Capture the cell that displays the provided text and extract its [x, y] central coordinate. 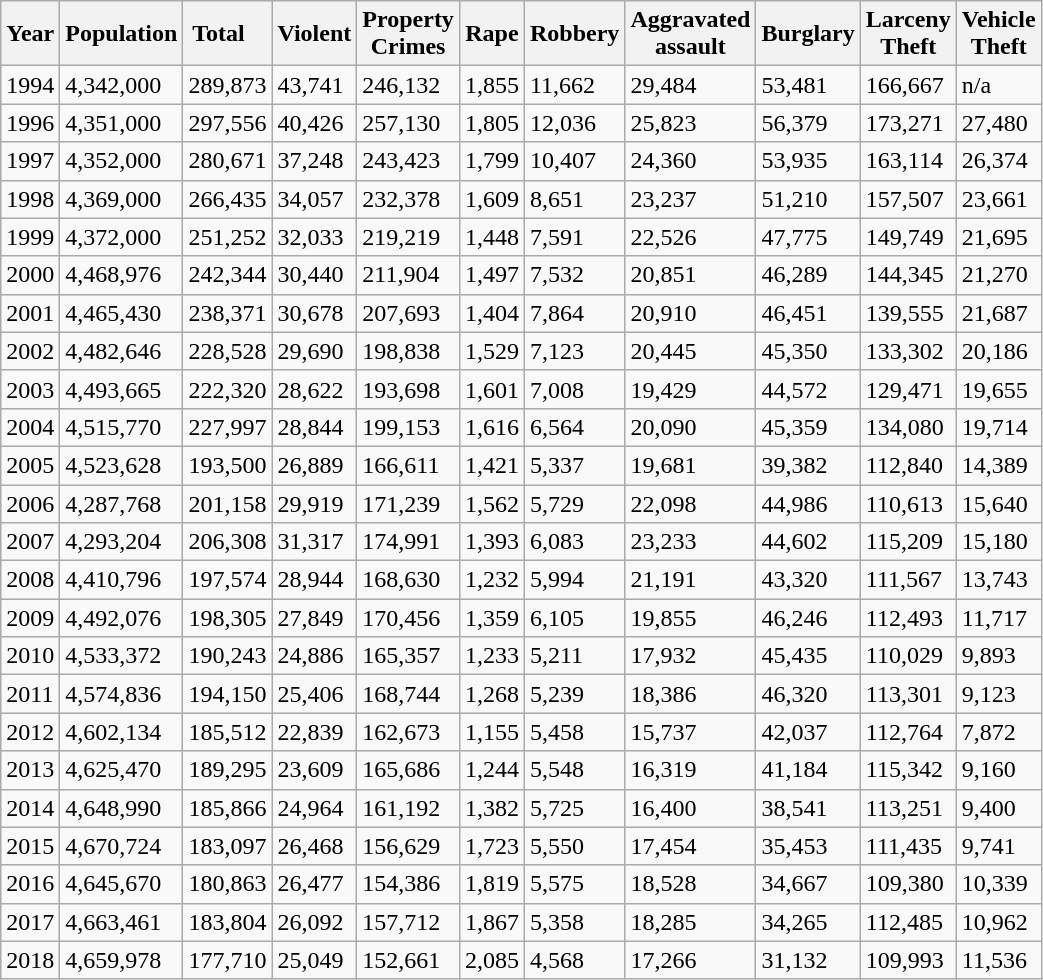
5,239 [574, 694]
166,667 [908, 85]
4,352,000 [122, 161]
25,823 [690, 123]
5,548 [574, 770]
42,037 [808, 732]
144,345 [908, 275]
43,741 [314, 85]
4,468,976 [122, 275]
1,232 [492, 580]
Aggravated assault [690, 34]
26,468 [314, 846]
1,723 [492, 846]
4,465,430 [122, 313]
211,904 [408, 275]
20,186 [998, 351]
2015 [30, 846]
190,243 [228, 656]
Total [228, 34]
4,342,000 [122, 85]
35,453 [808, 846]
46,246 [808, 618]
1,448 [492, 237]
193,698 [408, 389]
1,233 [492, 656]
5,725 [574, 808]
4,670,724 [122, 846]
15,180 [998, 542]
Violent [314, 34]
7,532 [574, 275]
16,319 [690, 770]
4,645,670 [122, 884]
8,651 [574, 199]
5,458 [574, 732]
4,287,768 [122, 503]
166,611 [408, 465]
139,555 [908, 313]
4,372,000 [122, 237]
199,153 [408, 427]
5,994 [574, 580]
53,481 [808, 85]
11,717 [998, 618]
113,251 [908, 808]
10,962 [998, 922]
51,210 [808, 199]
4,523,628 [122, 465]
23,609 [314, 770]
246,132 [408, 85]
45,435 [808, 656]
17,454 [690, 846]
1,609 [492, 199]
6,564 [574, 427]
27,849 [314, 618]
26,092 [314, 922]
4,574,836 [122, 694]
22,526 [690, 237]
189,295 [228, 770]
1,393 [492, 542]
110,029 [908, 656]
22,098 [690, 503]
170,456 [408, 618]
2013 [30, 770]
112,840 [908, 465]
198,305 [228, 618]
45,350 [808, 351]
111,567 [908, 580]
129,471 [908, 389]
113,301 [908, 694]
2001 [30, 313]
13,743 [998, 580]
2011 [30, 694]
7,123 [574, 351]
4,482,646 [122, 351]
4,493,665 [122, 389]
14,389 [998, 465]
4,568 [574, 960]
5,337 [574, 465]
4,648,990 [122, 808]
227,997 [228, 427]
56,379 [808, 123]
46,289 [808, 275]
1,421 [492, 465]
110,613 [908, 503]
18,285 [690, 922]
31,317 [314, 542]
9,160 [998, 770]
266,435 [228, 199]
2000 [30, 275]
11,662 [574, 85]
2010 [30, 656]
21,695 [998, 237]
6,083 [574, 542]
1,155 [492, 732]
6,105 [574, 618]
1,799 [492, 161]
4,369,000 [122, 199]
112,493 [908, 618]
156,629 [408, 846]
222,320 [228, 389]
2006 [30, 503]
232,378 [408, 199]
9,741 [998, 846]
44,602 [808, 542]
18,528 [690, 884]
5,550 [574, 846]
1996 [30, 123]
174,991 [408, 542]
20,851 [690, 275]
185,512 [228, 732]
289,873 [228, 85]
10,339 [998, 884]
280,671 [228, 161]
242,344 [228, 275]
115,342 [908, 770]
29,484 [690, 85]
111,435 [908, 846]
180,863 [228, 884]
27,480 [998, 123]
24,360 [690, 161]
4,533,372 [122, 656]
18,386 [690, 694]
4,293,204 [122, 542]
4,351,000 [122, 123]
Property Crimes [408, 34]
197,574 [228, 580]
28,844 [314, 427]
2017 [30, 922]
7,591 [574, 237]
2014 [30, 808]
2,085 [492, 960]
11,536 [998, 960]
28,622 [314, 389]
24,964 [314, 808]
207,693 [408, 313]
15,640 [998, 503]
34,057 [314, 199]
194,150 [228, 694]
5,729 [574, 503]
4,410,796 [122, 580]
183,804 [228, 922]
1,244 [492, 770]
30,440 [314, 275]
Rape [492, 34]
115,209 [908, 542]
7,864 [574, 313]
1,819 [492, 884]
19,714 [998, 427]
157,712 [408, 922]
185,866 [228, 808]
47,775 [808, 237]
162,673 [408, 732]
201,158 [228, 503]
1,359 [492, 618]
161,192 [408, 808]
1,268 [492, 694]
2012 [30, 732]
1997 [30, 161]
1,805 [492, 123]
43,320 [808, 580]
1,855 [492, 85]
15,737 [690, 732]
2016 [30, 884]
109,380 [908, 884]
21,270 [998, 275]
133,302 [908, 351]
2005 [30, 465]
238,371 [228, 313]
21,191 [690, 580]
Robbery [574, 34]
5,575 [574, 884]
9,123 [998, 694]
4,515,770 [122, 427]
228,528 [228, 351]
23,661 [998, 199]
198,838 [408, 351]
26,374 [998, 161]
19,429 [690, 389]
154,386 [408, 884]
24,886 [314, 656]
1,867 [492, 922]
34,265 [808, 922]
1,497 [492, 275]
9,893 [998, 656]
165,686 [408, 770]
16,400 [690, 808]
23,237 [690, 199]
44,986 [808, 503]
9,400 [998, 808]
243,423 [408, 161]
20,445 [690, 351]
1998 [30, 199]
41,184 [808, 770]
297,556 [228, 123]
34,667 [808, 884]
4,625,470 [122, 770]
4,659,978 [122, 960]
53,935 [808, 161]
168,744 [408, 694]
26,889 [314, 465]
28,944 [314, 580]
23,233 [690, 542]
2002 [30, 351]
2008 [30, 580]
5,358 [574, 922]
7,008 [574, 389]
46,320 [808, 694]
1,382 [492, 808]
2009 [30, 618]
4,492,076 [122, 618]
1994 [30, 85]
20,090 [690, 427]
1999 [30, 237]
112,485 [908, 922]
17,932 [690, 656]
1,529 [492, 351]
25,406 [314, 694]
1,404 [492, 313]
149,749 [908, 237]
32,033 [314, 237]
40,426 [314, 123]
165,357 [408, 656]
19,655 [998, 389]
12,036 [574, 123]
2007 [30, 542]
1,601 [492, 389]
152,661 [408, 960]
163,114 [908, 161]
19,855 [690, 618]
39,382 [808, 465]
7,872 [998, 732]
157,507 [908, 199]
193,500 [228, 465]
2004 [30, 427]
17,266 [690, 960]
46,451 [808, 313]
173,271 [908, 123]
31,132 [808, 960]
1,562 [492, 503]
2003 [30, 389]
22,839 [314, 732]
112,764 [908, 732]
38,541 [808, 808]
Population [122, 34]
251,252 [228, 237]
30,678 [314, 313]
183,097 [228, 846]
177,710 [228, 960]
5,211 [574, 656]
45,359 [808, 427]
10,407 [574, 161]
4,663,461 [122, 922]
168,630 [408, 580]
1,616 [492, 427]
4,602,134 [122, 732]
21,687 [998, 313]
n/a [998, 85]
44,572 [808, 389]
257,130 [408, 123]
20,910 [690, 313]
109,993 [908, 960]
Year [30, 34]
26,477 [314, 884]
29,919 [314, 503]
VehicleTheft [998, 34]
134,080 [908, 427]
206,308 [228, 542]
LarcenyTheft [908, 34]
171,239 [408, 503]
Burglary [808, 34]
25,049 [314, 960]
2018 [30, 960]
29,690 [314, 351]
37,248 [314, 161]
19,681 [690, 465]
219,219 [408, 237]
